Scan for the cell matching the given text and deliver its (x, y) coordinate at center. 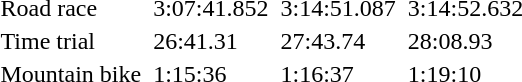
27:43.74 (338, 41)
26:41.31 (211, 41)
